For the text-containing cell, return its midpoint in [x, y] coordinate format. 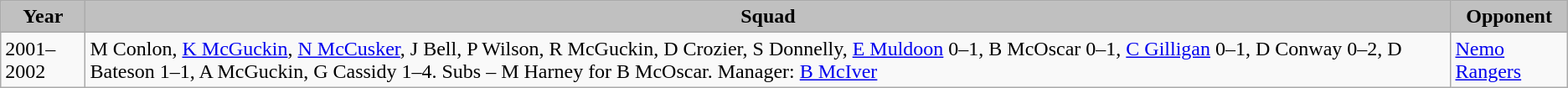
Squad [768, 17]
2001–2002 [44, 60]
Nemo Rangers [1509, 60]
Year [44, 17]
Opponent [1509, 17]
